Detect which cell encompasses the target text, then output its [X, Y] center coordinate. 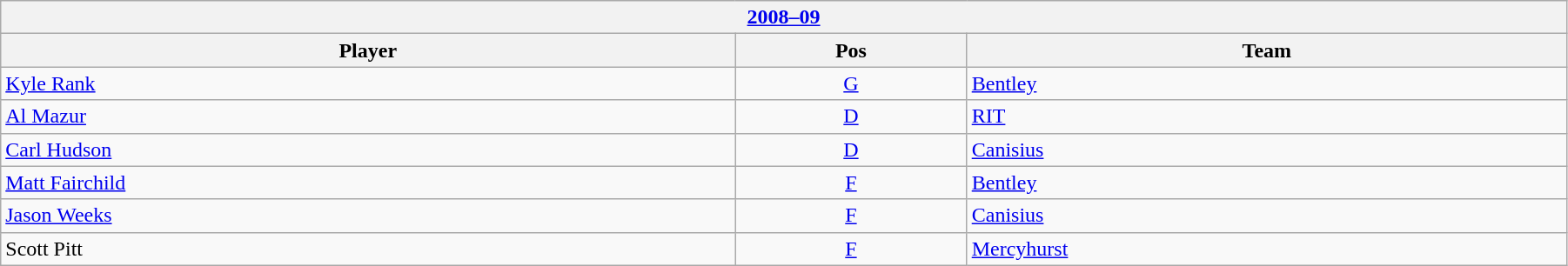
Mercyhurst [1267, 249]
Kyle Rank [368, 83]
Team [1267, 50]
Jason Weeks [368, 216]
Scott Pitt [368, 249]
G [851, 83]
Player [368, 50]
Al Mazur [368, 116]
Matt Fairchild [368, 183]
2008–09 [784, 17]
Pos [851, 50]
RIT [1267, 116]
Carl Hudson [368, 150]
